Capture the cell that displays the provided text and extract its (x, y) central coordinate. 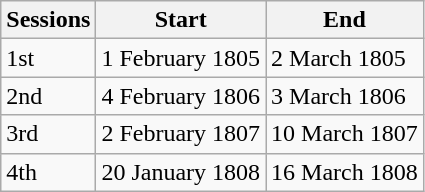
1st (48, 58)
Sessions (48, 20)
10 March 1807 (345, 134)
16 March 1808 (345, 172)
2nd (48, 96)
Start (181, 20)
4 February 1806 (181, 96)
20 January 1808 (181, 172)
4th (48, 172)
End (345, 20)
2 February 1807 (181, 134)
3 March 1806 (345, 96)
3rd (48, 134)
1 February 1805 (181, 58)
2 March 1805 (345, 58)
